Capture the cell that displays the provided text and extract its (x, y) central coordinate. 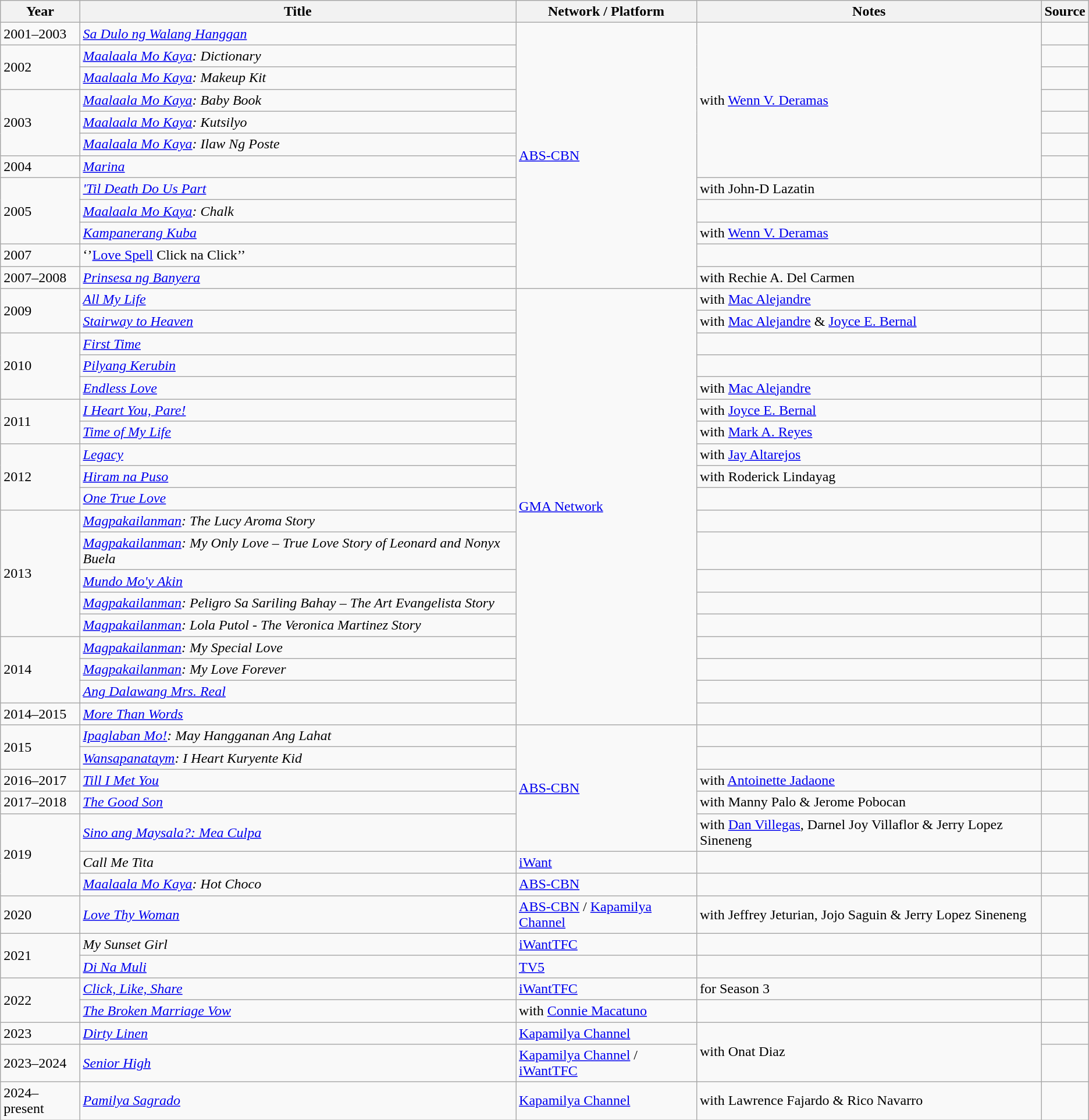
2022 (40, 1000)
with John-D Lazatin (869, 189)
with Joyce E. Bernal (869, 410)
Maalaala Mo Kaya: Kutsilyo (298, 122)
Love Thy Woman (298, 915)
Di Na Muli (298, 966)
Maalaala Mo Kaya: Dictionary (298, 56)
Magpakailanman: My Only Love – True Love Story of Leonard and Nonyx Buela (298, 550)
Dirty Linen (298, 1033)
2023–2024 (40, 1064)
Sa Dulo ng Walang Hanggan (298, 34)
One True Love (298, 499)
Maalaala Mo Kaya: Ilaw Ng Poste (298, 144)
2003 (40, 122)
2010 (40, 366)
'Til Death Do Us Part (298, 189)
with Jay Altarejos (869, 454)
Till I Met You (298, 780)
with Rechie A. Del Carmen (869, 278)
2020 (40, 915)
‘’Love Spell Click na Click’’ (298, 255)
Maalaala Mo Kaya: Chalk (298, 211)
iWant (606, 862)
Maalaala Mo Kaya: Baby Book (298, 100)
2004 (40, 166)
2017–2018 (40, 802)
Source (1065, 12)
Year (40, 12)
with Connie Macatuno (606, 1011)
with Onat Diaz (869, 1052)
for Season 3 (869, 989)
2019 (40, 854)
with Lawrence Fajardo & Rico Navarro (869, 1101)
The Broken Marriage Vow (298, 1011)
Legacy (298, 454)
Senior High (298, 1064)
Magpakailanman: Lola Putol - The Veronica Martinez Story (298, 625)
2023 (40, 1033)
2016–2017 (40, 780)
Hiram na Puso (298, 477)
Prinsesa ng Banyera (298, 278)
Ipaglaban Mo!: May Hangganan Ang Lahat (298, 736)
All My Life (298, 300)
Time of My Life (298, 432)
Call Me Tita (298, 862)
Kapamilya Channel / iWantTFC (606, 1064)
with Mark A. Reyes (869, 432)
2005 (40, 211)
2001–2003 (40, 34)
GMA Network (606, 507)
with Antoinette Jadaone (869, 780)
Title (298, 12)
Pilyang Kerubin (298, 366)
with Manny Palo & Jerome Pobocan (869, 802)
ABS-CBN / Kapamilya Channel (606, 915)
My Sunset Girl (298, 944)
Endless Love (298, 388)
More Than Words (298, 714)
Notes (869, 12)
Wansapanataym: I Heart Kuryente Kid (298, 758)
First Time (298, 344)
Mundo Mo'y Akin (298, 581)
2012 (40, 477)
Sino ang Maysala?: Mea Culpa (298, 832)
2024–present (40, 1101)
with Jeffrey Jeturian, Jojo Saguin & Jerry Lopez Sineneng (869, 915)
2013 (40, 573)
Pamilya Sagrado (298, 1101)
Maalaala Mo Kaya: Hot Choco (298, 884)
Ang Dalawang Mrs. Real (298, 692)
TV5 (606, 966)
The Good Son (298, 802)
Maalaala Mo Kaya: Makeup Kit (298, 78)
with Roderick Lindayag (869, 477)
2014–2015 (40, 714)
2021 (40, 955)
Stairway to Heaven (298, 322)
2014 (40, 670)
2007–2008 (40, 278)
Magpakailanman: Peligro Sa Sariling Bahay – The Art Evangelista Story (298, 603)
Click, Like, Share (298, 989)
with Mac Alejandre & Joyce E. Bernal (869, 322)
Magpakailanman: My Special Love (298, 648)
Kampanerang Kuba (298, 233)
2007 (40, 255)
2015 (40, 747)
2011 (40, 421)
I Heart You, Pare! (298, 410)
with Dan Villegas, Darnel Joy Villaflor & Jerry Lopez Sineneng (869, 832)
2009 (40, 311)
2002 (40, 67)
Magpakailanman: The Lucy Aroma Story (298, 521)
Magpakailanman: My Love Forever (298, 670)
Network / Platform (606, 12)
Marina (298, 166)
